Find where the given text appears and provide that cell's center as [x, y] coordinate. 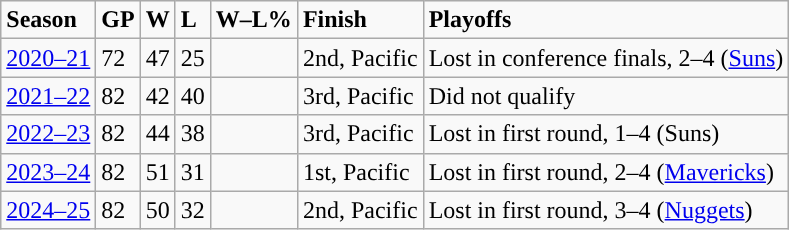
2020–21 [48, 58]
2023–24 [48, 172]
50 [158, 210]
47 [158, 58]
Playoffs [606, 20]
2021–22 [48, 96]
W–L% [254, 20]
Lost in first round, 1–4 (Suns) [606, 134]
32 [192, 210]
Lost in first round, 3–4 (Nuggets) [606, 210]
Season [48, 20]
44 [158, 134]
Lost in first round, 2–4 (Mavericks) [606, 172]
40 [192, 96]
38 [192, 134]
72 [118, 58]
Lost in conference finals, 2–4 (Suns) [606, 58]
Finish [360, 20]
Did not qualify [606, 96]
25 [192, 58]
42 [158, 96]
2024–25 [48, 210]
2022–23 [48, 134]
L [192, 20]
1st, Pacific [360, 172]
31 [192, 172]
W [158, 20]
GP [118, 20]
51 [158, 172]
